Determine the (x, y) coordinate at the center of the cell enclosing the given text.  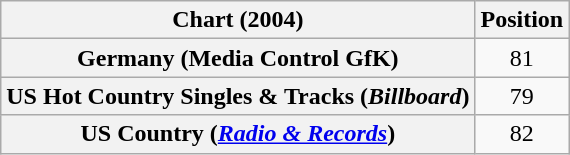
US Hot Country Singles & Tracks (Billboard) (238, 96)
81 (522, 58)
Chart (2004) (238, 20)
82 (522, 134)
US Country (Radio & Records) (238, 134)
79 (522, 96)
Position (522, 20)
Germany (Media Control GfK) (238, 58)
